Pinpoint the cell where the given text exists, returning its [X, Y] midpoint coordinate. 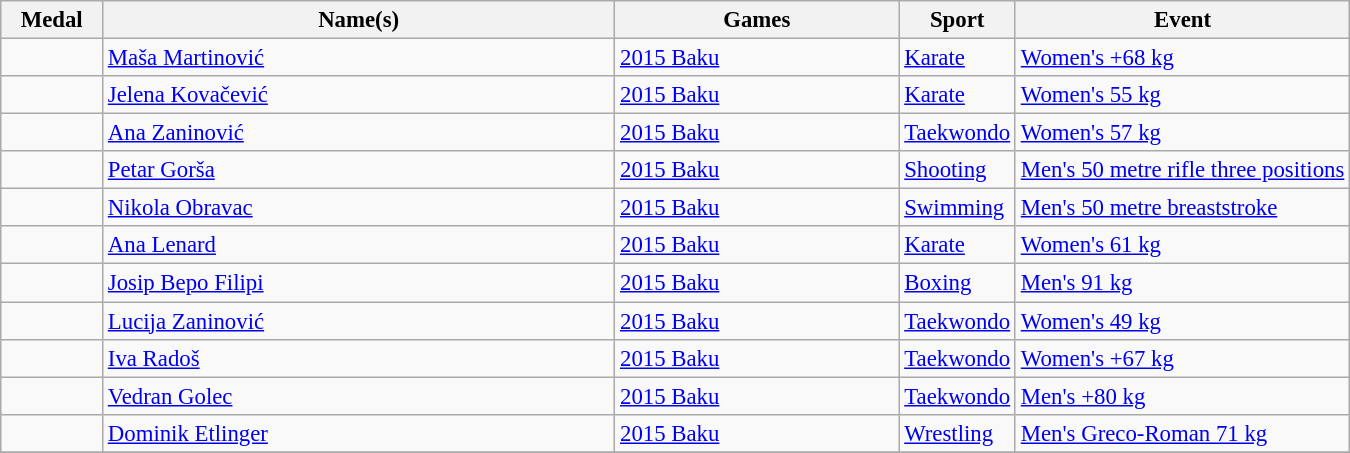
Men's 91 kg [1182, 283]
Boxing [958, 283]
Ana Lenard [359, 245]
Men's 50 metre rifle three positions [1182, 170]
Men's +80 kg [1182, 396]
Swimming [958, 208]
Nikola Obravac [359, 208]
Sport [958, 20]
Women's +67 kg [1182, 358]
Ana Zaninović [359, 133]
Women's 49 kg [1182, 321]
Women's 61 kg [1182, 245]
Lucija Zaninović [359, 321]
Women's +68 kg [1182, 58]
Name(s) [359, 20]
Petar Gorša [359, 170]
Games [757, 20]
Women's 55 kg [1182, 95]
Event [1182, 20]
Men's 50 metre breaststroke [1182, 208]
Iva Radoš [359, 358]
Dominik Etlinger [359, 433]
Women's 57 kg [1182, 133]
Medal [52, 20]
Maša Martinović [359, 58]
Vedran Golec [359, 396]
Jelena Kovačević [359, 95]
Men's Greco-Roman 71 kg [1182, 433]
Shooting [958, 170]
Wrestling [958, 433]
Josip Bepo Filipi [359, 283]
